Detect which cell encompasses the target text, then output its (X, Y) center coordinate. 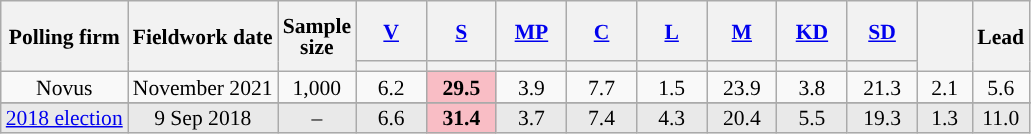
3.9 (531, 86)
3.8 (812, 86)
Novus (64, 86)
31.4 (461, 118)
5.6 (1000, 86)
20.4 (742, 118)
3.7 (531, 118)
MP (531, 31)
7.4 (601, 118)
19.3 (882, 118)
Polling firm (64, 36)
2.1 (944, 86)
1.3 (944, 118)
KD (812, 31)
11.0 (1000, 118)
– (317, 118)
4.3 (672, 118)
21.3 (882, 86)
Lead (1000, 36)
6.6 (391, 118)
2018 election (64, 118)
1.5 (672, 86)
1,000 (317, 86)
7.7 (601, 86)
5.5 (812, 118)
6.2 (391, 86)
S (461, 31)
C (601, 31)
9 Sep 2018 (203, 118)
L (672, 31)
29.5 (461, 86)
SD (882, 31)
November 2021 (203, 86)
Samplesize (317, 36)
V (391, 31)
23.9 (742, 86)
M (742, 31)
Fieldwork date (203, 36)
